For the text-containing cell, return its midpoint in (x, y) coordinate format. 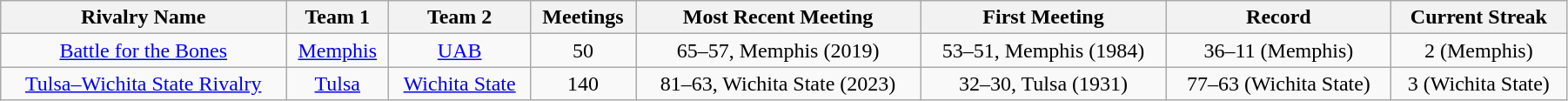
Rivalry Name (144, 17)
Wichita State (459, 84)
Tulsa–Wichita State Rivalry (144, 84)
Most Recent Meeting (778, 17)
77–63 (Wichita State) (1278, 84)
32–30, Tulsa (1931) (1044, 84)
Tulsa (338, 84)
65–57, Memphis (2019) (778, 50)
2 (Memphis) (1478, 50)
Record (1278, 17)
Team 2 (459, 17)
Current Streak (1478, 17)
36–11 (Memphis) (1278, 50)
50 (583, 50)
Memphis (338, 50)
Meetings (583, 17)
53–51, Memphis (1984) (1044, 50)
81–63, Wichita State (2023) (778, 84)
UAB (459, 50)
Team 1 (338, 17)
First Meeting (1044, 17)
3 (Wichita State) (1478, 84)
Battle for the Bones (144, 50)
140 (583, 84)
